Detect which cell encompasses the target text, then output its (x, y) center coordinate. 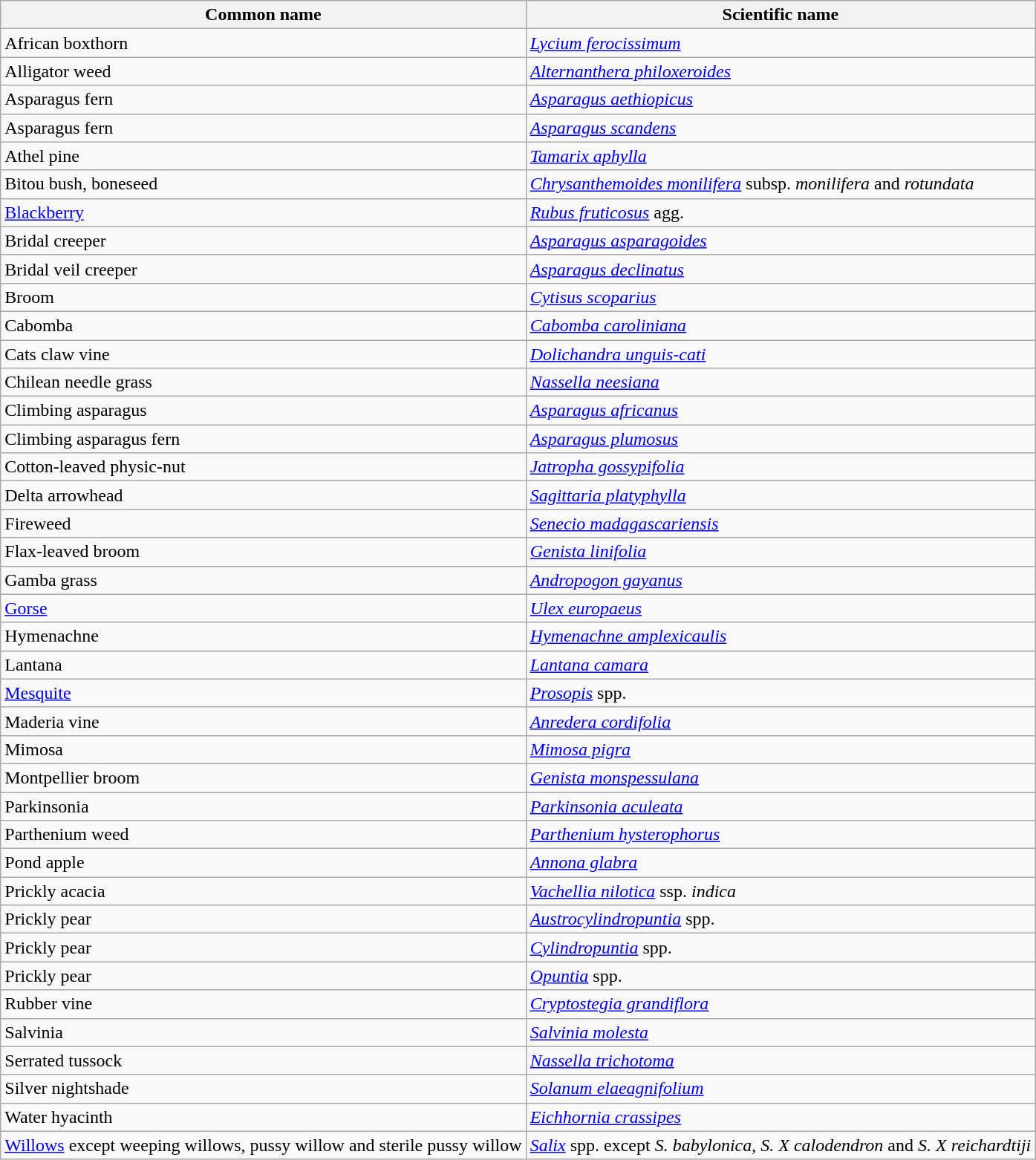
Cabomba caroliniana (781, 325)
Serrated tussock (263, 1060)
Fireweed (263, 524)
Water hyacinth (263, 1117)
Solanum elaeagnifolium (781, 1089)
Cats claw vine (263, 354)
Vachellia nilotica ssp. indica (781, 891)
Austrocylindropuntia spp. (781, 919)
Genista monspessulana (781, 778)
Nassella neesiana (781, 382)
Asparagus africanus (781, 411)
Cytisus scoparius (781, 297)
Flax-leaved broom (263, 552)
Asparagus plumosus (781, 439)
Parkinsonia (263, 806)
Blackberry (263, 212)
Nassella trichotoma (781, 1060)
Climbing asparagus fern (263, 439)
Common name (263, 15)
Climbing asparagus (263, 411)
Hymenachne (263, 636)
Gamba grass (263, 580)
Alternanthera philoxeroides (781, 71)
Annona glabra (781, 863)
Jatropha gossypifolia (781, 467)
Silver nightshade (263, 1089)
Hymenachne amplexicaulis (781, 636)
Cabomba (263, 325)
Prosopis spp. (781, 693)
Mesquite (263, 693)
Mimosa (263, 749)
Cryptostegia grandiflora (781, 1004)
Broom (263, 297)
Sagittaria platyphylla (781, 495)
Bridal creeper (263, 241)
Rubus fruticosus agg. (781, 212)
Maderia vine (263, 721)
Dolichandra unguis-cati (781, 354)
Chilean needle grass (263, 382)
Parkinsonia aculeata (781, 806)
Asparagus scandens (781, 128)
Genista linifolia (781, 552)
Delta arrowhead (263, 495)
Prickly acacia (263, 891)
Mimosa pigra (781, 749)
Salvinia (263, 1032)
Ulex europaeus (781, 608)
Rubber vine (263, 1004)
Lantana (263, 665)
Cotton-leaved physic-nut (263, 467)
Asparagus asparagoides (781, 241)
Willows except weeping willows, pussy willow and sterile pussy willow (263, 1145)
Scientific name (781, 15)
Anredera cordifolia (781, 721)
Senecio madagascariensis (781, 524)
Athel pine (263, 156)
Salix spp. except S. babylonica, S. X calodendron and S. X reichardtiji (781, 1145)
Alligator weed (263, 71)
African boxthorn (263, 43)
Eichhornia crassipes (781, 1117)
Asparagus declinatus (781, 269)
Pond apple (263, 863)
Chrysanthemoides monilifera subsp. monilifera and rotundata (781, 184)
Lantana camara (781, 665)
Asparagus aethiopicus (781, 100)
Parthenium hysterophorus (781, 835)
Tamarix aphylla (781, 156)
Lycium ferocissimum (781, 43)
Bitou bush, boneseed (263, 184)
Opuntia spp. (781, 976)
Gorse (263, 608)
Salvinia molesta (781, 1032)
Parthenium weed (263, 835)
Montpellier broom (263, 778)
Cylindropuntia spp. (781, 948)
Bridal veil creeper (263, 269)
Andropogon gayanus (781, 580)
